Extract the (x, y) coordinate from the center of the cell holding the provided text.  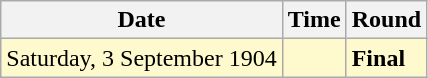
Saturday, 3 September 1904 (142, 58)
Time (314, 20)
Date (142, 20)
Round (386, 20)
Final (386, 58)
